From the cell containing the given text, extract its center point as (x, y) coordinate. 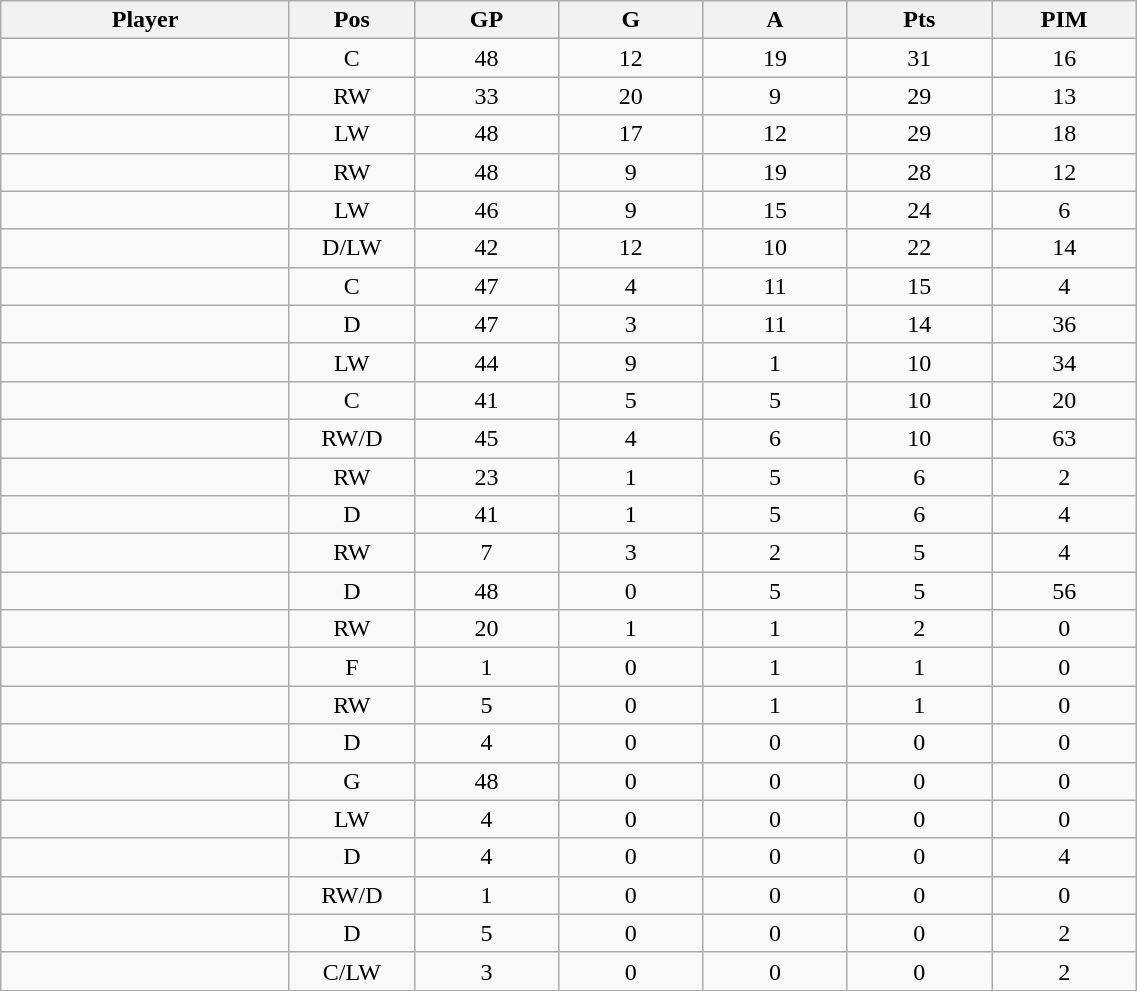
Pos (352, 20)
16 (1064, 58)
44 (486, 362)
31 (919, 58)
63 (1064, 438)
C/LW (352, 971)
22 (919, 248)
PIM (1064, 20)
36 (1064, 324)
17 (631, 134)
28 (919, 172)
33 (486, 96)
A (775, 20)
Pts (919, 20)
42 (486, 248)
7 (486, 553)
24 (919, 210)
Player (146, 20)
45 (486, 438)
18 (1064, 134)
56 (1064, 591)
13 (1064, 96)
34 (1064, 362)
23 (486, 477)
F (352, 667)
D/LW (352, 248)
GP (486, 20)
46 (486, 210)
